Scan for the cell matching the given text and deliver its (X, Y) coordinate at center. 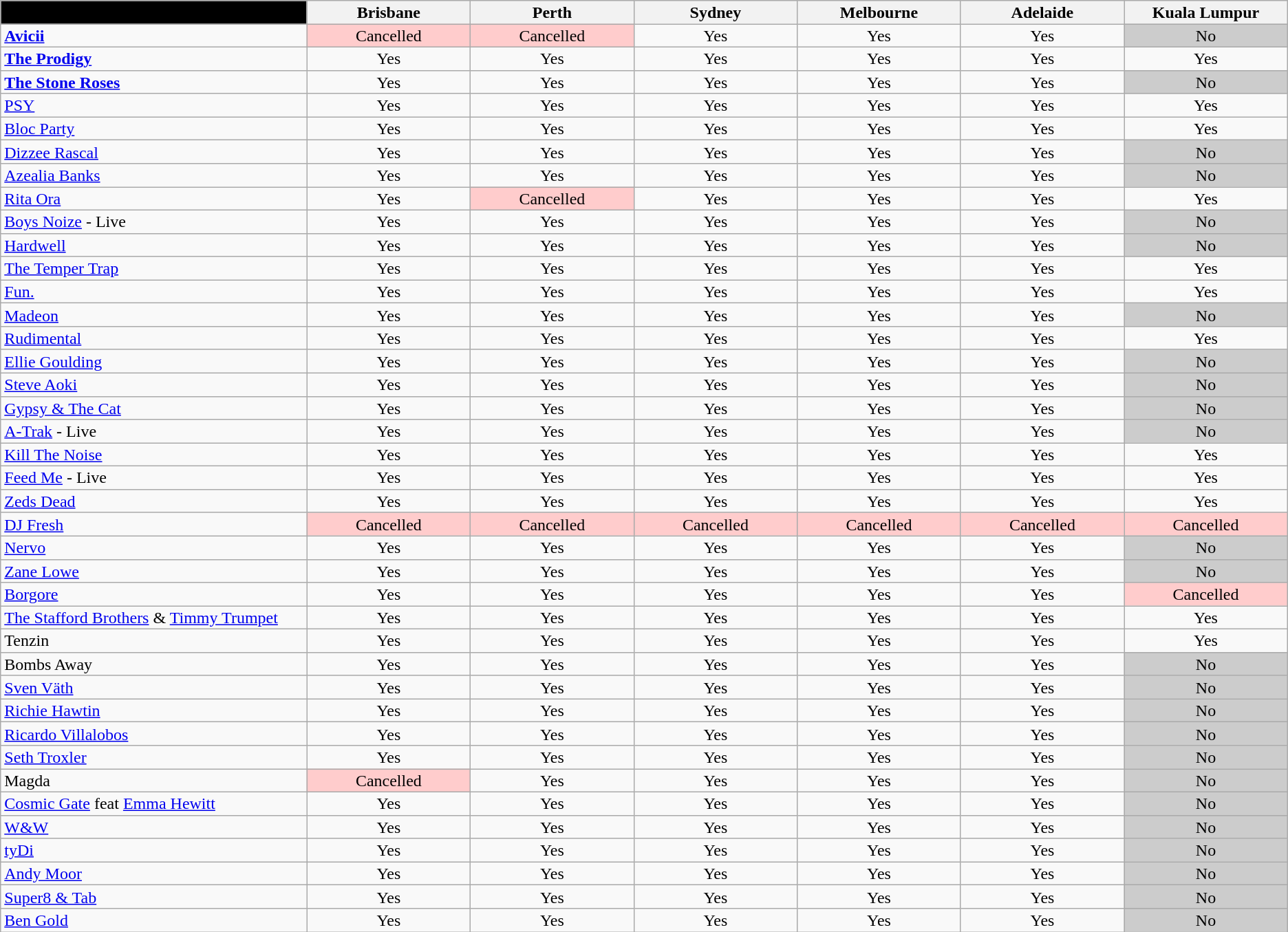
The Temper Trap (154, 268)
Tenzin (154, 641)
Boys Noize - Live (154, 221)
W&W (154, 827)
tyDi (154, 850)
Fun. (154, 292)
Perth (552, 12)
Feed Me - Live (154, 478)
Gypsy & The Cat (154, 408)
Borgore (154, 594)
Sydney (716, 12)
Brisbane (389, 12)
Rita Ora (154, 199)
Ricardo Villalobos (154, 734)
Azealia Banks (154, 175)
Ben Gold (154, 920)
Zeds Dead (154, 501)
PSY (154, 105)
Adelaide (1042, 12)
Rudimental (154, 338)
Super8 & Tab (154, 897)
The Stone Roses (154, 82)
Richie Hawtin (154, 711)
Madeon (154, 315)
Steve Aoki (154, 384)
Hardwell (154, 245)
The Stafford Brothers & Timmy Trumpet (154, 618)
Kuala Lumpur (1206, 12)
Nervo (154, 548)
Bloc Party (154, 129)
Ellie Goulding (154, 361)
Cosmic Gate feat Emma Hewitt (154, 803)
Sven Väth (154, 687)
Avicii (154, 36)
Kill The Noise (154, 455)
Seth Troxler (154, 757)
Bombs Away (154, 664)
Zane Lowe (154, 571)
DJ Fresh (154, 524)
The Prodigy (154, 58)
A-Trak - Live (154, 431)
Melbourne (879, 12)
Magda (154, 781)
Andy Moor (154, 874)
Dizzee Rascal (154, 152)
